Return the (x, y) coordinate for the center point of the cell that contains the specified text.  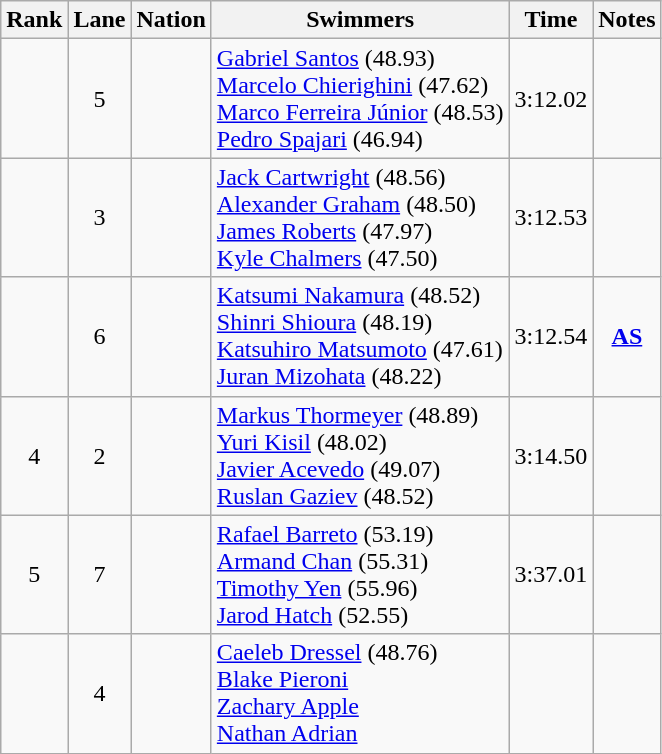
Jack Cartwright (48.56)Alexander Graham (48.50)James Roberts (47.97)Kyle Chalmers (47.50) (360, 218)
Markus Thormeyer (48.89)Yuri Kisil (48.02)Javier Acevedo (49.07)Ruslan Gaziev (48.52) (360, 456)
Rank (34, 20)
3:12.53 (551, 218)
2 (100, 456)
3:12.02 (551, 98)
Caeleb Dressel (48.76)Blake PieroniZachary AppleNathan Adrian (360, 694)
3:37.01 (551, 574)
Time (551, 20)
AS (627, 336)
Gabriel Santos (48.93)Marcelo Chierighini (47.62)Marco Ferreira Júnior (48.53)Pedro Spajari (46.94) (360, 98)
6 (100, 336)
Lane (100, 20)
7 (100, 574)
Rafael Barreto (53.19)Armand Chan (55.31)Timothy Yen (55.96)Jarod Hatch (52.55) (360, 574)
3:12.54 (551, 336)
Notes (627, 20)
Katsumi Nakamura (48.52)Shinri Shioura (48.19)Katsuhiro Matsumoto (47.61)Juran Mizohata (48.22) (360, 336)
3:14.50 (551, 456)
Nation (171, 20)
Swimmers (360, 20)
3 (100, 218)
